Return (x, y) of the center of cell containing provided text 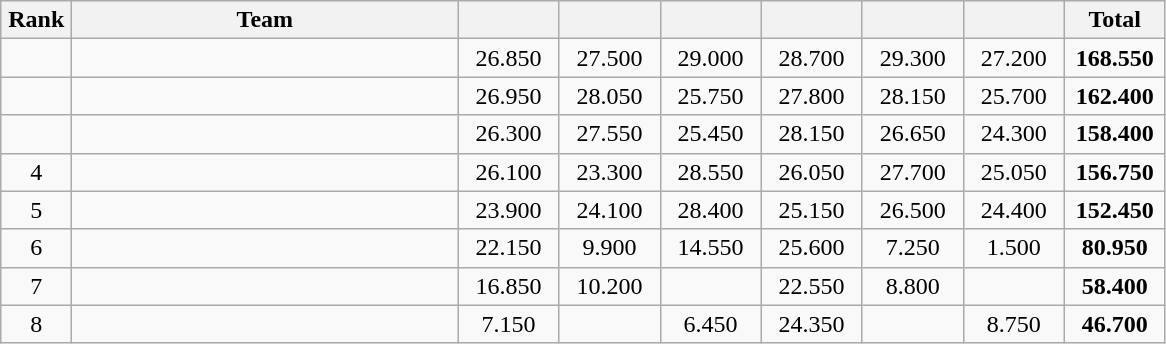
27.550 (610, 134)
22.550 (812, 286)
26.850 (508, 58)
6 (36, 248)
23.300 (610, 172)
24.400 (1014, 210)
6.450 (710, 324)
80.950 (1114, 248)
9.900 (610, 248)
25.750 (710, 96)
8.800 (912, 286)
14.550 (710, 248)
152.450 (1114, 210)
8 (36, 324)
29.000 (710, 58)
26.050 (812, 172)
29.300 (912, 58)
58.400 (1114, 286)
28.700 (812, 58)
26.650 (912, 134)
28.400 (710, 210)
24.100 (610, 210)
25.450 (710, 134)
8.750 (1014, 324)
4 (36, 172)
28.550 (710, 172)
1.500 (1014, 248)
27.800 (812, 96)
46.700 (1114, 324)
27.700 (912, 172)
Team (265, 20)
10.200 (610, 286)
Total (1114, 20)
158.400 (1114, 134)
25.050 (1014, 172)
23.900 (508, 210)
24.300 (1014, 134)
27.500 (610, 58)
7.150 (508, 324)
Rank (36, 20)
28.050 (610, 96)
25.600 (812, 248)
24.350 (812, 324)
25.700 (1014, 96)
26.950 (508, 96)
7.250 (912, 248)
162.400 (1114, 96)
22.150 (508, 248)
7 (36, 286)
16.850 (508, 286)
26.300 (508, 134)
26.100 (508, 172)
168.550 (1114, 58)
5 (36, 210)
25.150 (812, 210)
27.200 (1014, 58)
156.750 (1114, 172)
26.500 (912, 210)
